For the text-containing cell, return its midpoint in [X, Y] coordinate format. 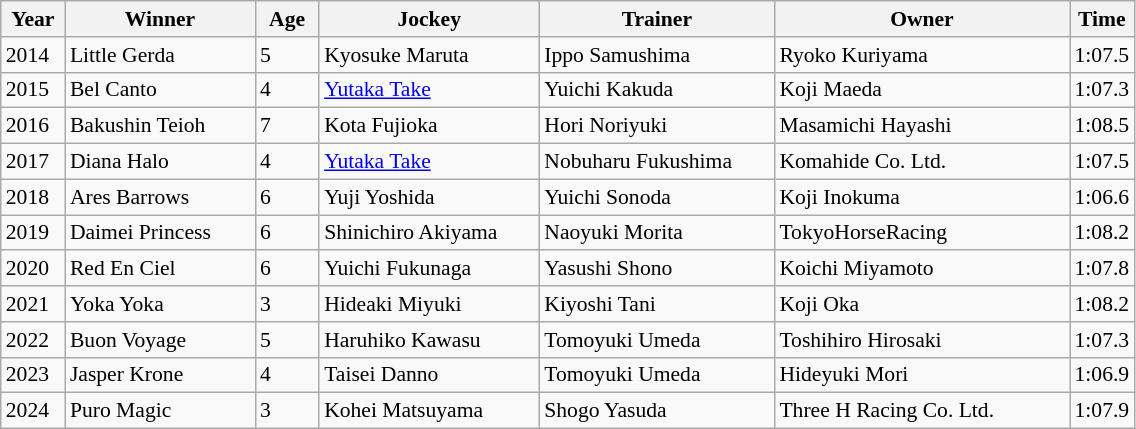
Yasushi Shono [656, 269]
2023 [33, 375]
2020 [33, 269]
Buon Voyage [160, 340]
Three H Racing Co. Ltd. [922, 411]
Komahide Co. Ltd. [922, 162]
Ares Barrows [160, 197]
Hori Noriyuki [656, 126]
Owner [922, 19]
Bel Canto [160, 90]
Red En Ciel [160, 269]
1:07.8 [1102, 269]
Kiyoshi Tani [656, 304]
Koji Oka [922, 304]
TokyoHorseRacing [922, 233]
Age [287, 19]
2019 [33, 233]
Yuichi Fukunaga [429, 269]
Yuji Yoshida [429, 197]
Bakushin Teioh [160, 126]
Yuichi Kakuda [656, 90]
2017 [33, 162]
Winner [160, 19]
Nobuharu Fukushima [656, 162]
Yuichi Sonoda [656, 197]
Jockey [429, 19]
Diana Halo [160, 162]
Little Gerda [160, 55]
Hideyuki Mori [922, 375]
Naoyuki Morita [656, 233]
Hideaki Miyuki [429, 304]
Masamichi Hayashi [922, 126]
Time [1102, 19]
Kota Fujioka [429, 126]
2024 [33, 411]
1:07.9 [1102, 411]
2022 [33, 340]
Shinichiro Akiyama [429, 233]
Yoka Yoka [160, 304]
Year [33, 19]
Puro Magic [160, 411]
Kohei Matsuyama [429, 411]
7 [287, 126]
Koichi Miyamoto [922, 269]
Ryoko Kuriyama [922, 55]
Haruhiko Kawasu [429, 340]
2021 [33, 304]
2018 [33, 197]
Koji Maeda [922, 90]
Trainer [656, 19]
2015 [33, 90]
1:08.5 [1102, 126]
2014 [33, 55]
Kyosuke Maruta [429, 55]
Shogo Yasuda [656, 411]
1:06.9 [1102, 375]
Toshihiro Hirosaki [922, 340]
Koji Inokuma [922, 197]
Jasper Krone [160, 375]
Daimei Princess [160, 233]
Taisei Danno [429, 375]
Ippo Samushima [656, 55]
1:06.6 [1102, 197]
2016 [33, 126]
